Return [x, y] of the center of cell containing provided text 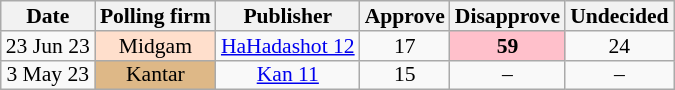
24 [619, 46]
Publisher [288, 16]
Midgam [156, 46]
Kan 11 [288, 75]
Disapprove [508, 16]
Kantar [156, 75]
Approve [405, 16]
17 [405, 46]
23 Jun 23 [48, 46]
59 [508, 46]
Polling firm [156, 16]
Date [48, 16]
3 May 23 [48, 75]
15 [405, 75]
Undecided [619, 16]
HaHadashot 12 [288, 46]
